From the cell containing the given text, extract its center point as (X, Y) coordinate. 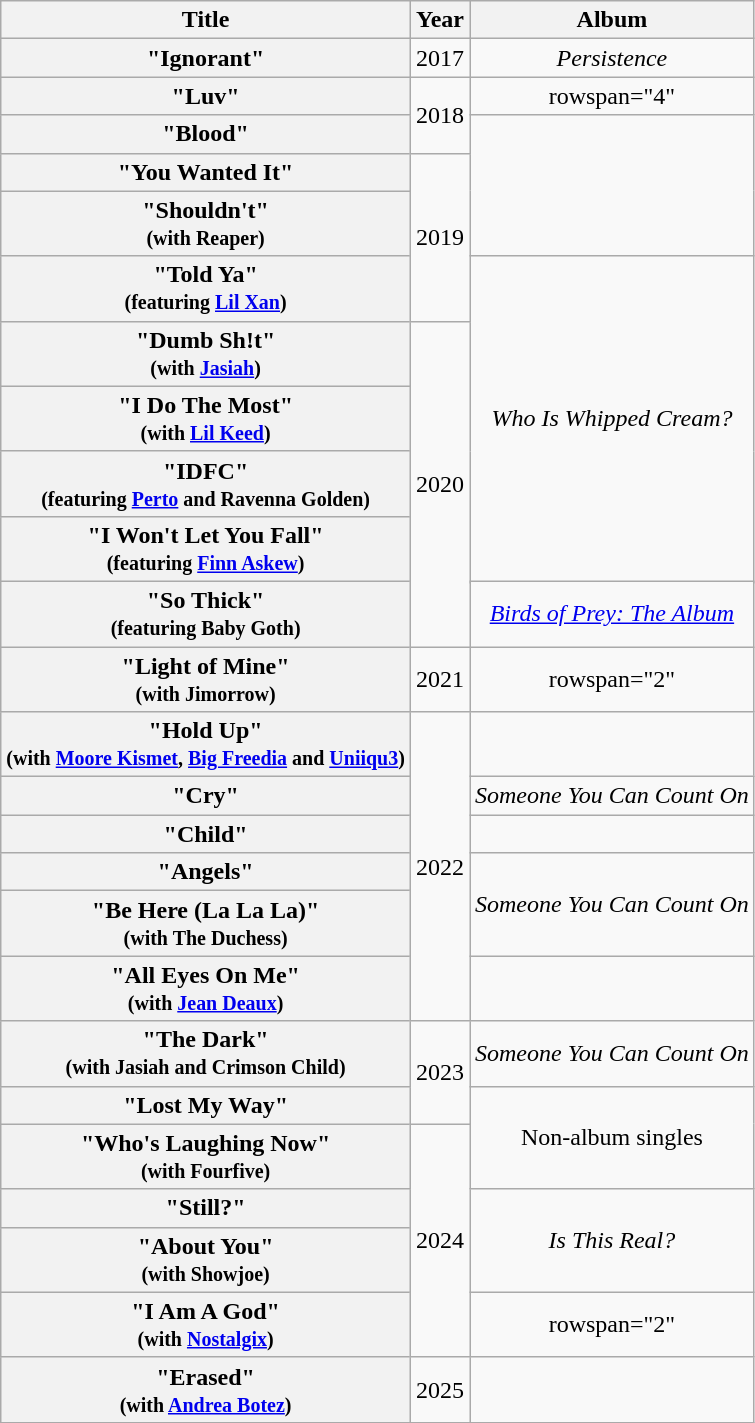
"Told Ya"(featuring Lil Xan) (206, 288)
"Lost My Way" (206, 1105)
"Erased"(with Andrea Botez) (206, 1390)
2019 (440, 237)
"Who's Laughing Now"(with Fourfive) (206, 1156)
rowspan="4" (612, 96)
"Cry" (206, 796)
Title (206, 20)
"The Dark" (with Jasiah and Crimson Child) (206, 1054)
Birds of Prey: The Album (612, 614)
"Light of Mine" (with Jimorrow) (206, 678)
"Ignorant" (206, 58)
2025 (440, 1390)
Year (440, 20)
2022 (440, 866)
"I Am A God"(with Nostalgix) (206, 1324)
Non-album singles (612, 1138)
"All Eyes On Me" (with Jean Deaux) (206, 988)
2020 (440, 484)
2024 (440, 1240)
"Hold Up" (with Moore Kismet, Big Freedia and Uniiqu3) (206, 744)
"Blood" (206, 134)
Who Is Whipped Cream? (612, 418)
"I Won't Let You Fall"(featuring Finn Askew) (206, 548)
"IDFC"(featuring Perto and Ravenna Golden) (206, 484)
"So Thick"(featuring Baby Goth) (206, 614)
"About You"(with Showjoe) (206, 1260)
"Child" (206, 834)
"I Do The Most"(with Lil Keed) (206, 418)
Persistence (612, 58)
"Dumb Sh!t"(with Jasiah) (206, 354)
"Still?" (206, 1208)
"Angels" (206, 872)
"Shouldn't"(with Reaper) (206, 224)
"Be Here (La La La)" (with The Duchess) (206, 924)
Is This Real? (612, 1240)
Album (612, 20)
"You Wanted It" (206, 172)
2017 (440, 58)
"Luv" (206, 96)
2018 (440, 115)
2023 (440, 1072)
2021 (440, 678)
